Provide the [X, Y] coordinate of the cell's center where the given text is located.  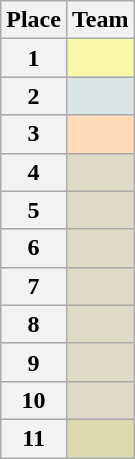
2 [34, 96]
3 [34, 134]
9 [34, 362]
8 [34, 324]
1 [34, 58]
6 [34, 248]
5 [34, 210]
Team [100, 20]
4 [34, 172]
7 [34, 286]
10 [34, 400]
11 [34, 438]
Place [34, 20]
